Provide the [X, Y] coordinate of the cell's center where the given text is located.  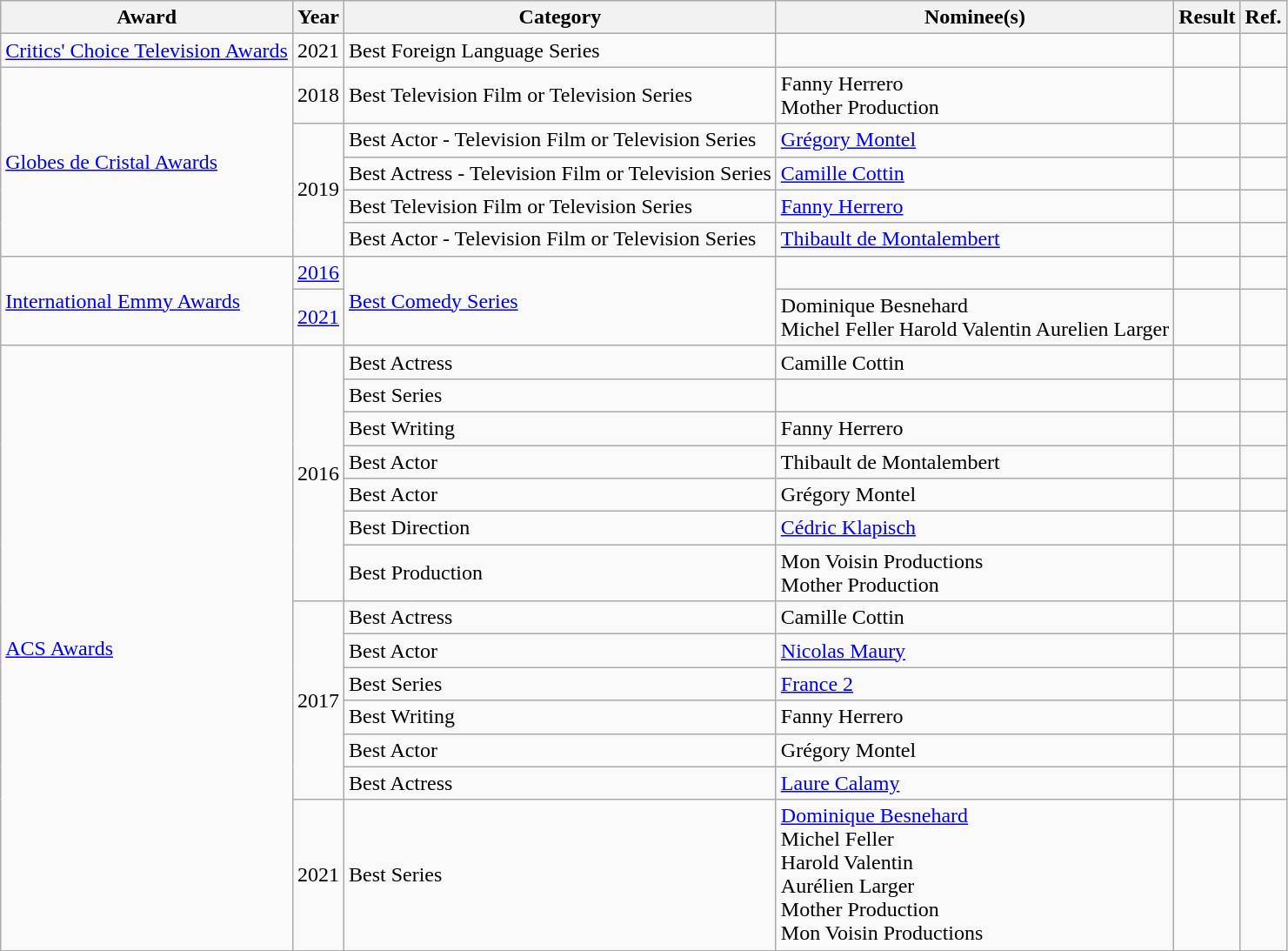
Critics' Choice Television Awards [147, 50]
Nicolas Maury [974, 651]
2017 [318, 700]
Ref. [1263, 17]
Cédric Klapisch [974, 528]
Nominee(s) [974, 17]
International Emmy Awards [147, 301]
France 2 [974, 684]
ACS Awards [147, 647]
Best Actress - Television Film or Television Series [560, 173]
2018 [318, 96]
Best Foreign Language Series [560, 50]
Best Production [560, 573]
Result [1207, 17]
Fanny HerreroMother Production [974, 96]
2019 [318, 190]
Best Comedy Series [560, 301]
Globes de Cristal Awards [147, 162]
Award [147, 17]
Mon Voisin ProductionsMother Production [974, 573]
Laure Calamy [974, 783]
Dominique BesnehardMichel FellerHarold ValentinAurélien LargerMother ProductionMon Voisin Productions [974, 875]
Category [560, 17]
Best Direction [560, 528]
Year [318, 17]
Dominique BesnehardMichel Feller Harold Valentin Aurelien Larger [974, 317]
